Identify which cell holds the provided text, then report its (x, y) central coordinate. 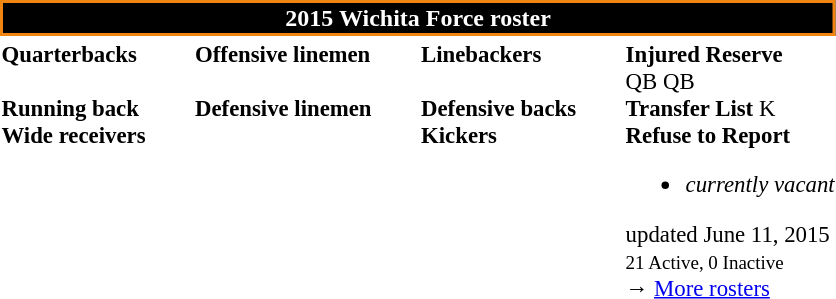
2015 Wichita Force roster (418, 18)
